For the text-containing cell, return its midpoint in (X, Y) coordinate format. 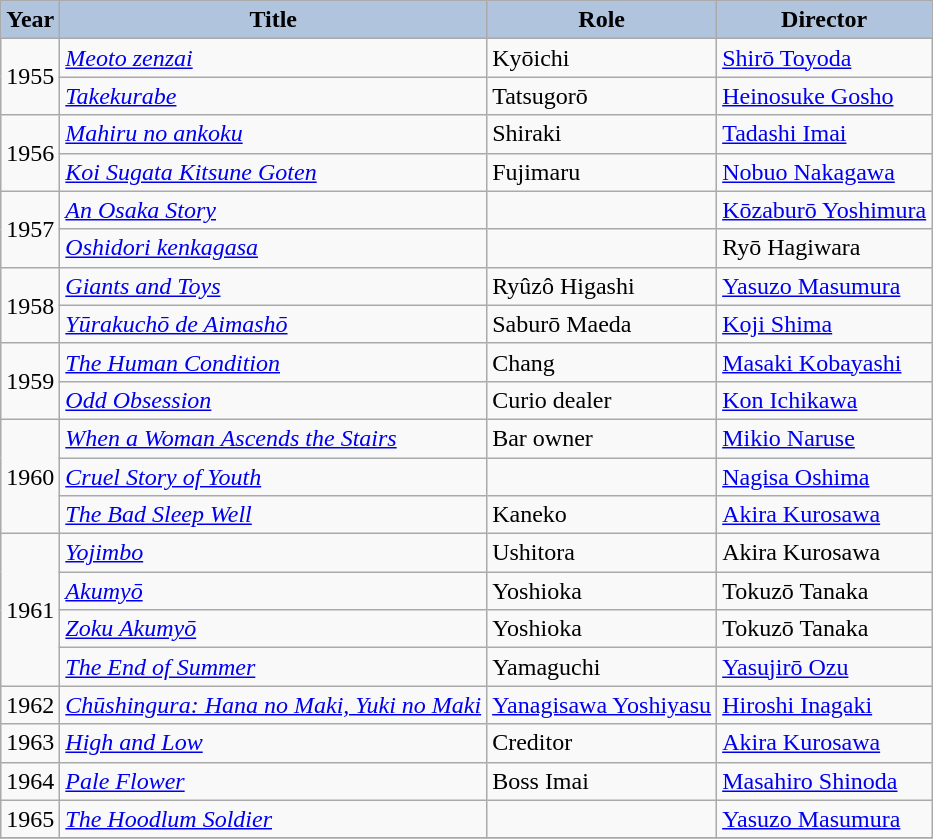
1956 (30, 153)
1958 (30, 305)
1960 (30, 476)
Year (30, 20)
Giants and Toys (274, 286)
1961 (30, 610)
Yasujirō Ozu (824, 667)
Boss Imai (602, 781)
Chūshingura: Hana no Maki, Yuki no Maki (274, 705)
Yanagisawa Yoshiyasu (602, 705)
Ryûzô Higashi (602, 286)
Akumyō (274, 591)
Masahiro Shinoda (824, 781)
Nagisa Oshima (824, 477)
Shirō Toyoda (824, 58)
Takekurabe (274, 96)
Kaneko (602, 515)
1959 (30, 381)
High and Low (274, 743)
Nobuo Nakagawa (824, 172)
Pale Flower (274, 781)
Bar owner (602, 438)
Title (274, 20)
The Hoodlum Soldier (274, 819)
Mahiru no ankoku (274, 134)
1965 (30, 819)
Director (824, 20)
Yojimbo (274, 553)
Zoku Akumyō (274, 629)
Heinosuke Gosho (824, 96)
Kōzaburō Yoshimura (824, 210)
Fujimaru (602, 172)
Ushitora (602, 553)
Saburō Maeda (602, 324)
Yūrakuchō de Aimashō (274, 324)
Oshidori kenkagasa (274, 248)
Creditor (602, 743)
Meoto zenzai (274, 58)
1957 (30, 229)
Ryō Hagiwara (824, 248)
The Bad Sleep Well (274, 515)
1963 (30, 743)
An Osaka Story (274, 210)
Hiroshi Inagaki (824, 705)
Curio dealer (602, 400)
The Human Condition (274, 362)
1964 (30, 781)
Kon Ichikawa (824, 400)
Kyōichi (602, 58)
Yamaguchi (602, 667)
Cruel Story of Youth (274, 477)
Koji Shima (824, 324)
1955 (30, 77)
Shiraki (602, 134)
Masaki Kobayashi (824, 362)
Odd Obsession (274, 400)
Tadashi Imai (824, 134)
1962 (30, 705)
When a Woman Ascends the Stairs (274, 438)
Chang (602, 362)
Tatsugorō (602, 96)
Koi Sugata Kitsune Goten (274, 172)
The End of Summer (274, 667)
Mikio Naruse (824, 438)
Role (602, 20)
